For the text-containing cell, return its midpoint in (X, Y) coordinate format. 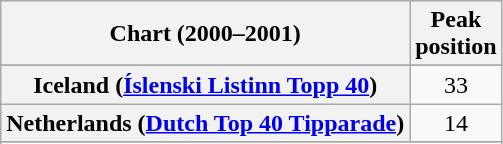
Peakposition (456, 34)
Netherlands (Dutch Top 40 Tipparade) (206, 123)
Chart (2000–2001) (206, 34)
33 (456, 85)
14 (456, 123)
Iceland (Íslenski Listinn Topp 40) (206, 85)
